Find where the given text appears and provide that cell's center as [X, Y] coordinate. 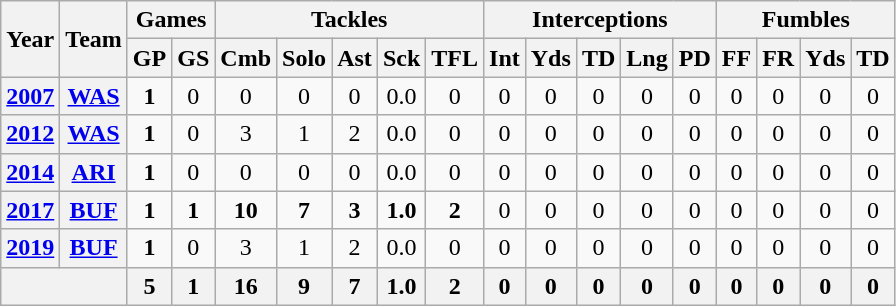
16 [246, 286]
ARI [94, 172]
GP [149, 58]
2017 [30, 210]
Solo [304, 58]
FF [736, 58]
Games [170, 20]
2007 [30, 96]
5 [149, 286]
2012 [30, 134]
Ast [355, 58]
9 [304, 286]
Interceptions [600, 20]
TFL [455, 58]
PD [694, 58]
2019 [30, 248]
Year [30, 39]
10 [246, 210]
2014 [30, 172]
Tackles [350, 20]
Lng [647, 58]
GS [194, 58]
Cmb [246, 58]
Fumbles [806, 20]
FR [778, 58]
Int [505, 58]
Sck [401, 58]
Team [94, 39]
